Identify which cell holds the provided text, then report its (x, y) central coordinate. 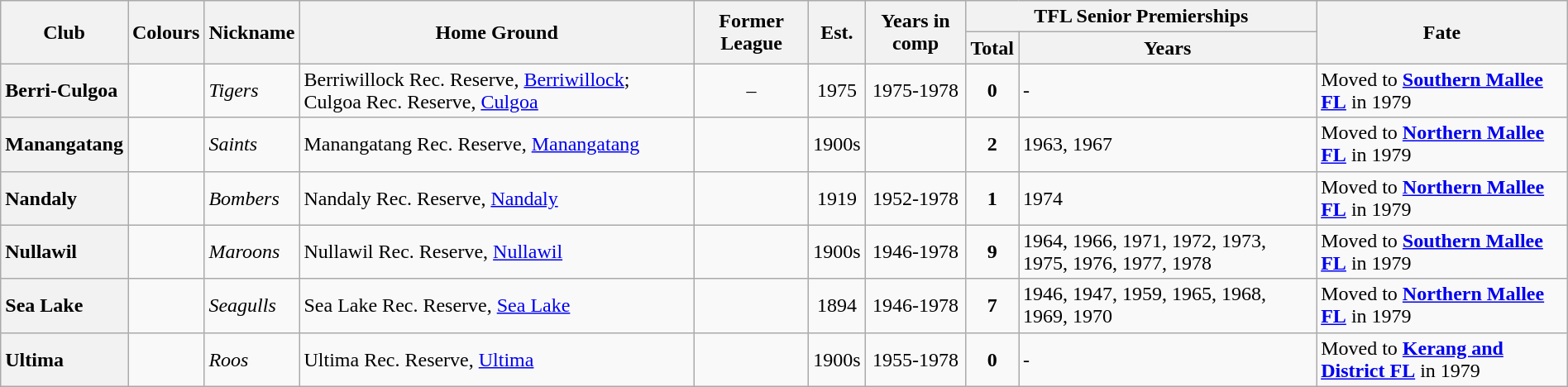
Home Ground (496, 32)
Moved to Kerang and District FL in 1979 (1442, 359)
1963, 1967 (1168, 144)
9 (992, 251)
1 (992, 198)
1974 (1168, 198)
7 (992, 306)
1975 (837, 91)
Total (992, 48)
Fate (1442, 32)
Years in comp (915, 32)
Manangatang Rec. Reserve, Manangatang (496, 144)
Nickname (251, 32)
Former League (751, 32)
Sea Lake (65, 306)
Years (1168, 48)
1964, 1966, 1971, 1972, 1973, 1975, 1976, 1977, 1978 (1168, 251)
Roos (251, 359)
Berri-Culgoa (65, 91)
Club (65, 32)
Nullawil Rec. Reserve, Nullawil (496, 251)
1975-1978 (915, 91)
1919 (837, 198)
TFL Senior Premierships (1141, 17)
Nandaly (65, 198)
Ultima Rec. Reserve, Ultima (496, 359)
Est. (837, 32)
Seagulls (251, 306)
Colours (165, 32)
1955-1978 (915, 359)
2 (992, 144)
Maroons (251, 251)
Bombers (251, 198)
Saints (251, 144)
1894 (837, 306)
Nullawil (65, 251)
Berriwillock Rec. Reserve, Berriwillock; Culgoa Rec. Reserve, Culgoa (496, 91)
Ultima (65, 359)
– (751, 91)
Tigers (251, 91)
1952-1978 (915, 198)
Manangatang (65, 144)
Nandaly Rec. Reserve, Nandaly (496, 198)
1946, 1947, 1959, 1965, 1968, 1969, 1970 (1168, 306)
Sea Lake Rec. Reserve, Sea Lake (496, 306)
